Locate the cell with the specified text and output its (X, Y) center coordinate. 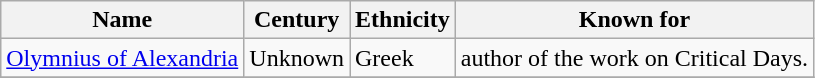
Ethnicity (403, 20)
author of the work on Critical Days. (634, 58)
Known for (634, 20)
Century (297, 20)
Olymnius of Alexandria (122, 58)
Name (122, 20)
Greek (403, 58)
Unknown (297, 58)
